Scan for the cell matching the given text and deliver its (x, y) coordinate at center. 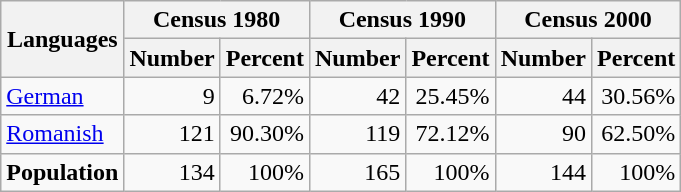
Romanish (62, 134)
Census 1990 (402, 20)
30.56% (636, 96)
62.50% (636, 134)
90.30% (264, 134)
6.72% (264, 96)
119 (357, 134)
42 (357, 96)
Population (62, 172)
9 (172, 96)
Census 1980 (217, 20)
121 (172, 134)
134 (172, 172)
90 (543, 134)
Census 2000 (588, 20)
72.12% (450, 134)
25.45% (450, 96)
Languages (62, 39)
165 (357, 172)
144 (543, 172)
44 (543, 96)
German (62, 96)
